Determine the [x, y] coordinate at the center of the cell enclosing the given text.  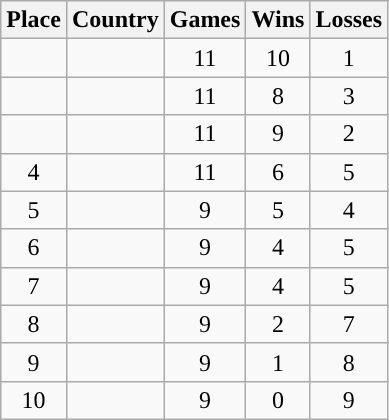
Country [115, 20]
Wins [278, 20]
Place [34, 20]
3 [349, 96]
Games [205, 20]
0 [278, 400]
Losses [349, 20]
